Determine the [x, y] coordinate at the center of the cell enclosing the given text.  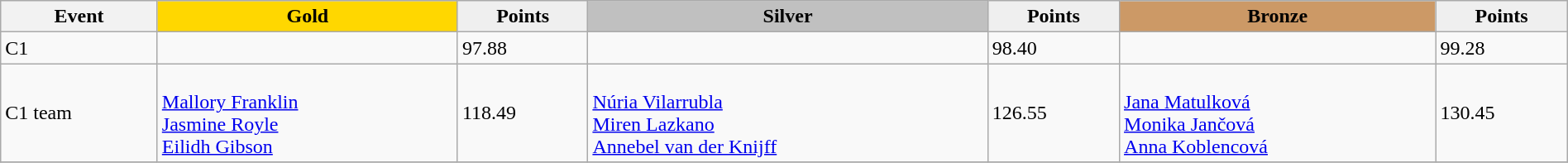
Gold [308, 17]
130.45 [1502, 113]
97.88 [523, 48]
Bronze [1278, 17]
Event [79, 17]
118.49 [523, 113]
Núria VilarrublaMiren LazkanoAnnebel van der Knijff [787, 113]
Silver [787, 17]
98.40 [1054, 48]
126.55 [1054, 113]
C1 [79, 48]
99.28 [1502, 48]
Jana MatulkováMonika JančováAnna Koblencová [1278, 113]
C1 team [79, 113]
Mallory FranklinJasmine RoyleEilidh Gibson [308, 113]
